Identify which cell holds the provided text, then report its [x, y] central coordinate. 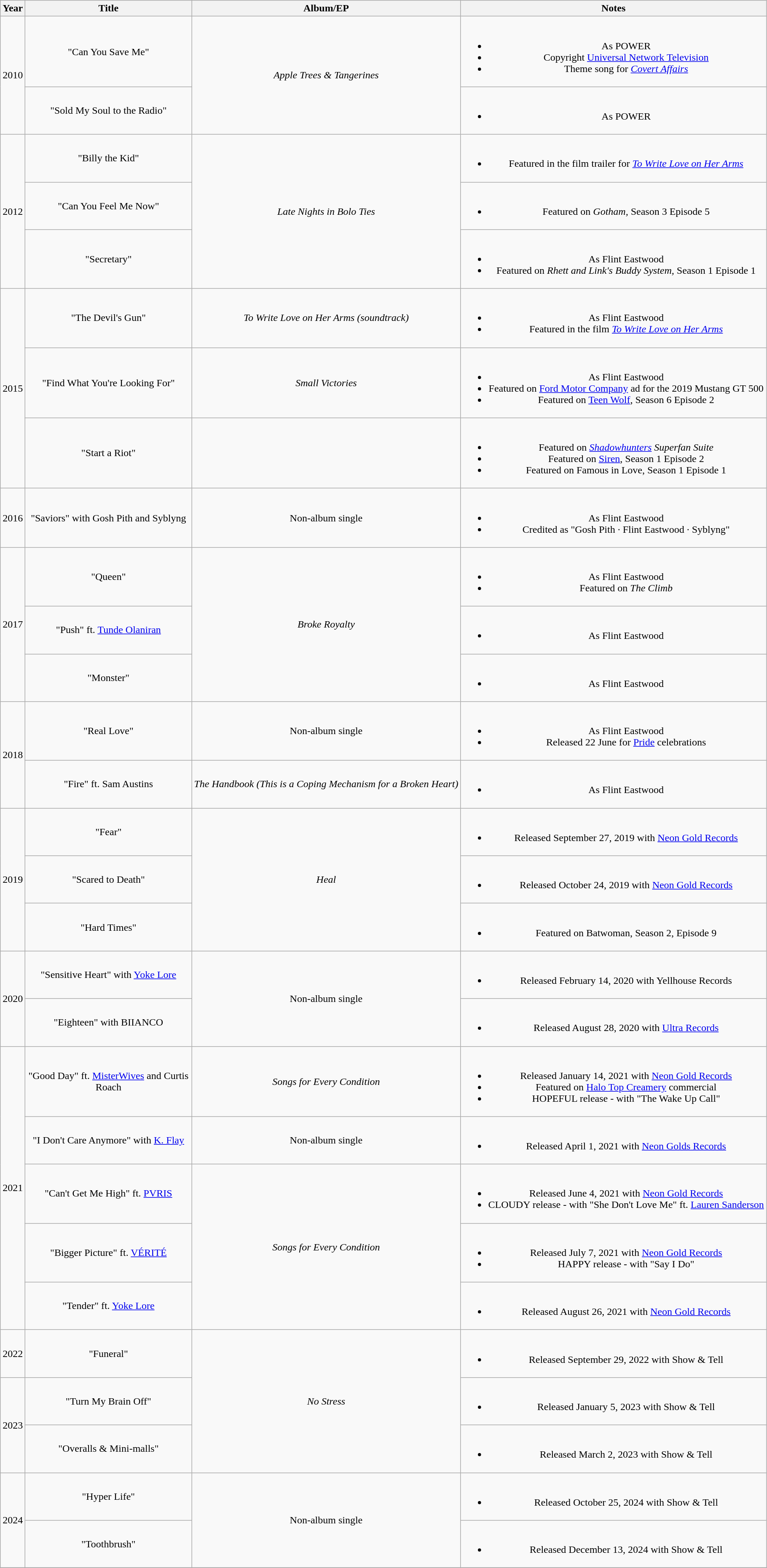
Released January 5, 2023 with Show & Tell [614, 1401]
Heal [326, 879]
"I Don't Care Anymore" with K. Flay [109, 1141]
"Monster" [109, 677]
No Stress [326, 1401]
"Funeral" [109, 1354]
"Toothbrush" [109, 1544]
2017 [13, 624]
As Flint EastwoodFeatured on Ford Motor Company ad for the 2019 Mustang GT 500Featured on Teen Wolf, Season 6 Episode 2 [614, 382]
Released August 28, 2020 with Ultra Records [614, 1023]
"Saviors" with Gosh Pith and Syblyng [109, 518]
2021 [13, 1188]
"Start a Riot" [109, 453]
Released July 7, 2021 with Neon Gold RecordsHAPPY release - with "Say I Do" [614, 1253]
Released April 1, 2021 with Neon Golds Records [614, 1141]
Featured on Batwoman, Season 2, Episode 9 [614, 927]
Broke Royalty [326, 624]
2012 [13, 211]
Apple Trees & Tangerines [326, 75]
2018 [13, 755]
"Eighteen" with BIIANCO [109, 1023]
Title [109, 8]
Released October 24, 2019 with Neon Gold Records [614, 879]
"Sold My Soul to the Radio" [109, 110]
"Scared to Death" [109, 879]
"Push" ft. Tunde Olaniran [109, 630]
Released December 13, 2024 with Show & Tell [614, 1544]
"Find What You're Looking For" [109, 382]
"Queen" [109, 577]
Notes [614, 8]
"Good Day" ft. MisterWives and Curtis Roach [109, 1082]
"Hyper Life" [109, 1496]
"Turn My Brain Off" [109, 1401]
2019 [13, 879]
Released March 2, 2023 with Show & Tell [614, 1449]
2023 [13, 1425]
As Flint EastwoodReleased 22 June for Pride celebrations [614, 731]
"Secretary" [109, 259]
2020 [13, 999]
As POWER [614, 110]
Late Nights in Bolo Ties [326, 211]
2015 [13, 388]
"The Devil's Gun" [109, 318]
Released October 25, 2024 with Show & Tell [614, 1496]
"Hard Times" [109, 927]
Released June 4, 2021 with Neon Gold RecordsCLOUDY release - with "She Don't Love Me" ft. Lauren Sanderson [614, 1194]
"Can You Save Me" [109, 51]
Released September 27, 2019 with Neon Gold Records [614, 832]
Year [13, 8]
Released February 14, 2020 with Yellhouse Records [614, 975]
2010 [13, 75]
As Flint EastwoodFeatured in the film To Write Love on Her Arms [614, 318]
Featured in the film trailer for To Write Love on Her Arms [614, 158]
"Fear" [109, 832]
Small Victories [326, 382]
"Tender" ft. Yoke Lore [109, 1306]
"Overalls & Mini-malls" [109, 1449]
Released September 29, 2022 with Show & Tell [614, 1354]
Released August 26, 2021 with Neon Gold Records [614, 1306]
To Write Love on Her Arms (soundtrack) [326, 318]
As Flint EastwoodFeatured on The Climb [614, 577]
As POWERCopyright Universal Network TelevisionTheme song for Covert Affairs [614, 51]
"Billy the Kid" [109, 158]
As Flint EastwoodFeatured on Rhett and Link's Buddy System, Season 1 Episode 1 [614, 259]
Released January 14, 2021 with Neon Gold RecordsFeatured on Halo Top Creamery commercialHOPEFUL release - with "The Wake Up Call" [614, 1082]
As Flint EastwoodCredited as "Gosh Pith · Flint Eastwood · Syblyng" [614, 518]
2024 [13, 1520]
2016 [13, 518]
"Bigger Picture" ft. VÉRITÉ [109, 1253]
Featured on Shadowhunters Superfan SuiteFeatured on Siren, Season 1 Episode 2Featured on Famous in Love, Season 1 Episode 1 [614, 453]
"Real Love" [109, 731]
Featured on Gotham, Season 3 Episode 5 [614, 206]
"Can You Feel Me Now" [109, 206]
"Can't Get Me High" ft. PVRIS [109, 1194]
Album/EP [326, 8]
"Fire" ft. Sam Austins [109, 784]
The Handbook (This is a Coping Mechanism for a Broken Heart) [326, 784]
"Sensitive Heart" with Yoke Lore [109, 975]
2022 [13, 1354]
